Pinpoint the cell where the given text exists, returning its [x, y] midpoint coordinate. 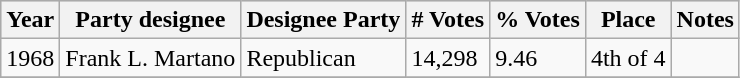
Party designee [150, 20]
Place [628, 20]
# Votes [448, 20]
14,298 [448, 58]
Year [30, 20]
4th of 4 [628, 58]
Frank L. Martano [150, 58]
1968 [30, 58]
% Votes [538, 20]
Notes [705, 20]
Designee Party [324, 20]
Republican [324, 58]
9.46 [538, 58]
